Search for the cell housing the specified text and yield its [X, Y] center coordinate. 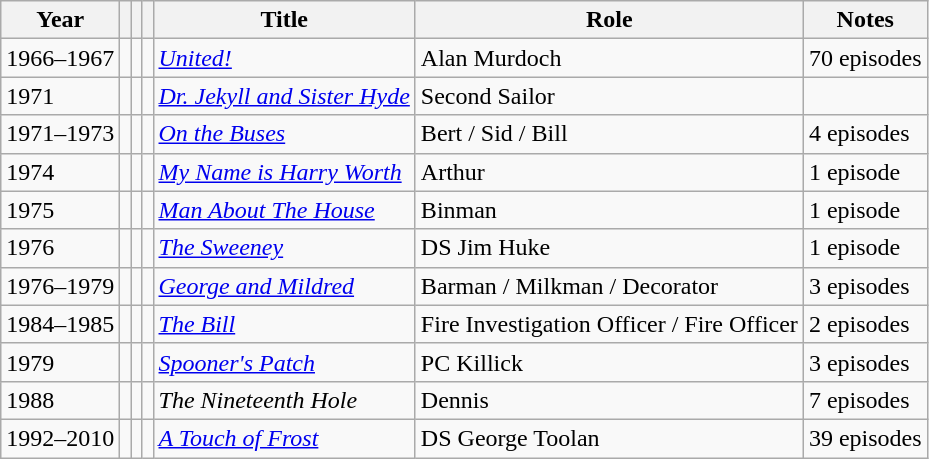
Year [60, 20]
United! [284, 58]
2 episodes [865, 324]
7 episodes [865, 400]
The Nineteenth Hole [284, 400]
Title [284, 20]
PC Killick [609, 362]
Spooner's Patch [284, 362]
The Sweeney [284, 248]
1988 [60, 400]
Man About The House [284, 210]
Fire Investigation Officer / Fire Officer [609, 324]
Barman / Milkman / Decorator [609, 286]
Bert / Sid / Bill [609, 134]
The Bill [284, 324]
1992–2010 [60, 438]
1974 [60, 172]
Binman [609, 210]
DS George Toolan [609, 438]
George and Mildred [284, 286]
Arthur [609, 172]
70 episodes [865, 58]
Dr. Jekyll and Sister Hyde [284, 96]
Notes [865, 20]
DS Jim Huke [609, 248]
1975 [60, 210]
A Touch of Frost [284, 438]
1966–1967 [60, 58]
Dennis [609, 400]
4 episodes [865, 134]
1976 [60, 248]
Alan Murdoch [609, 58]
On the Buses [284, 134]
Role [609, 20]
1971–1973 [60, 134]
1984–1985 [60, 324]
My Name is Harry Worth [284, 172]
39 episodes [865, 438]
Second Sailor [609, 96]
1976–1979 [60, 286]
1979 [60, 362]
1971 [60, 96]
